Find where the given text appears and provide that cell's center as [x, y] coordinate. 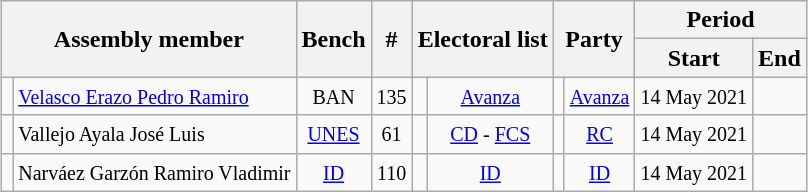
Narváez Garzón Ramiro Vladimir [154, 172]
UNES [334, 134]
Start [694, 58]
61 [392, 134]
BAN [334, 96]
Assembly member [149, 39]
End [780, 58]
CD - FCS [490, 134]
110 [392, 172]
Electoral list [482, 39]
Bench [334, 39]
RC [600, 134]
# [392, 39]
Vallejo Ayala José Luis [154, 134]
Velasco Erazo Pedro Ramiro [154, 96]
Period [720, 20]
135 [392, 96]
Party [594, 39]
